Find where the given text appears and provide that cell's center as [X, Y] coordinate. 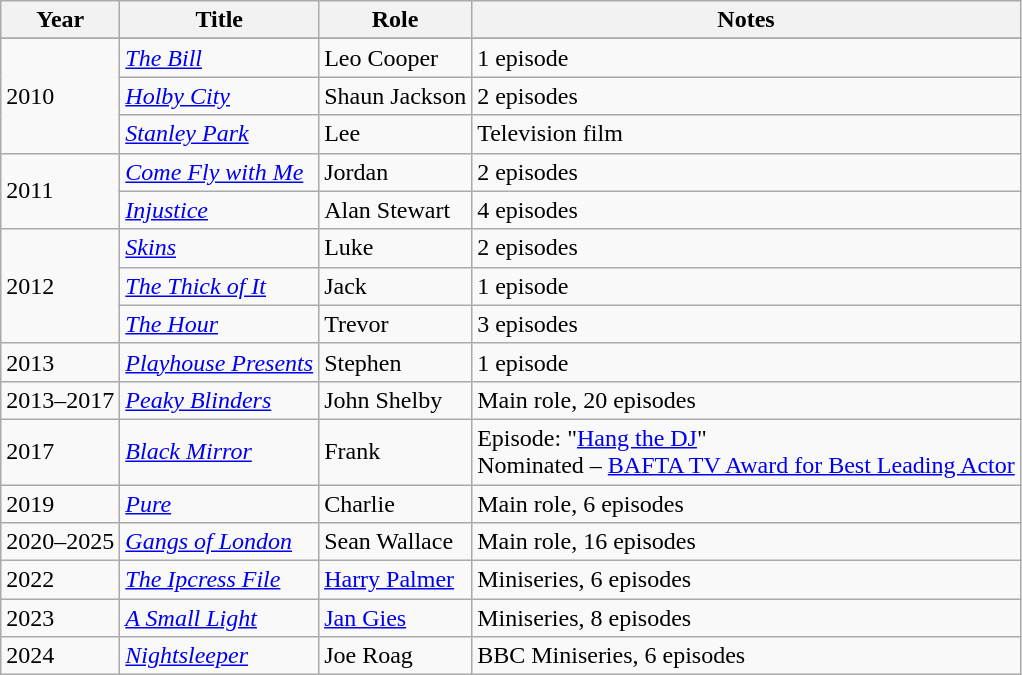
Episode: "Hang the DJ"Nominated – BAFTA TV Award for Best Leading Actor [746, 452]
Joe Roag [396, 656]
The Bill [220, 58]
Peaky Blinders [220, 400]
2019 [60, 503]
Luke [396, 248]
Gangs of London [220, 542]
Holby City [220, 96]
Nightsleeper [220, 656]
3 episodes [746, 324]
Miniseries, 6 episodes [746, 580]
Lee [396, 134]
Year [60, 20]
Main role, 20 episodes [746, 400]
Injustice [220, 210]
Main role, 16 episodes [746, 542]
Trevor [396, 324]
2022 [60, 580]
Playhouse Presents [220, 362]
2023 [60, 618]
2012 [60, 286]
Television film [746, 134]
Jack [396, 286]
2020–2025 [60, 542]
Main role, 6 episodes [746, 503]
The Thick of It [220, 286]
Notes [746, 20]
Frank [396, 452]
Shaun Jackson [396, 96]
2024 [60, 656]
Stephen [396, 362]
Black Mirror [220, 452]
2013–2017 [60, 400]
Come Fly with Me [220, 172]
Alan Stewart [396, 210]
Role [396, 20]
Pure [220, 503]
2011 [60, 191]
2013 [60, 362]
Leo Cooper [396, 58]
2017 [60, 452]
A Small Light [220, 618]
Miniseries, 8 episodes [746, 618]
BBC Miniseries, 6 episodes [746, 656]
Harry Palmer [396, 580]
Skins [220, 248]
The Ipcress File [220, 580]
Jan Gies [396, 618]
Jordan [396, 172]
Title [220, 20]
2010 [60, 96]
John Shelby [396, 400]
Stanley Park [220, 134]
The Hour [220, 324]
Sean Wallace [396, 542]
4 episodes [746, 210]
Charlie [396, 503]
